Return (x, y) of the center of cell containing provided text 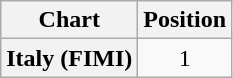
Italy (FIMI) (70, 58)
1 (185, 58)
Chart (70, 20)
Position (185, 20)
